For the text-containing cell, return its midpoint in (x, y) coordinate format. 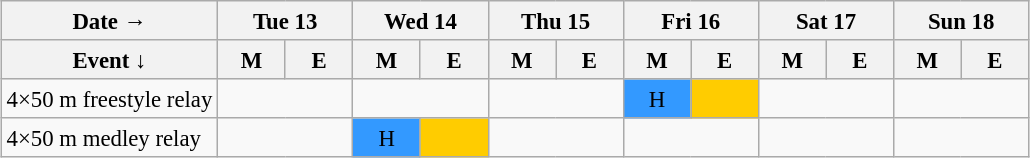
Event ↓ (109, 60)
Date → (109, 20)
Wed 14 (420, 20)
Sat 17 (826, 20)
4×50 m medley relay (109, 138)
Tue 13 (286, 20)
Fri 16 (690, 20)
Sun 18 (962, 20)
Thu 15 (556, 20)
4×50 m freestyle relay (109, 98)
